Determine the [x, y] coordinate at the center of the cell enclosing the given text.  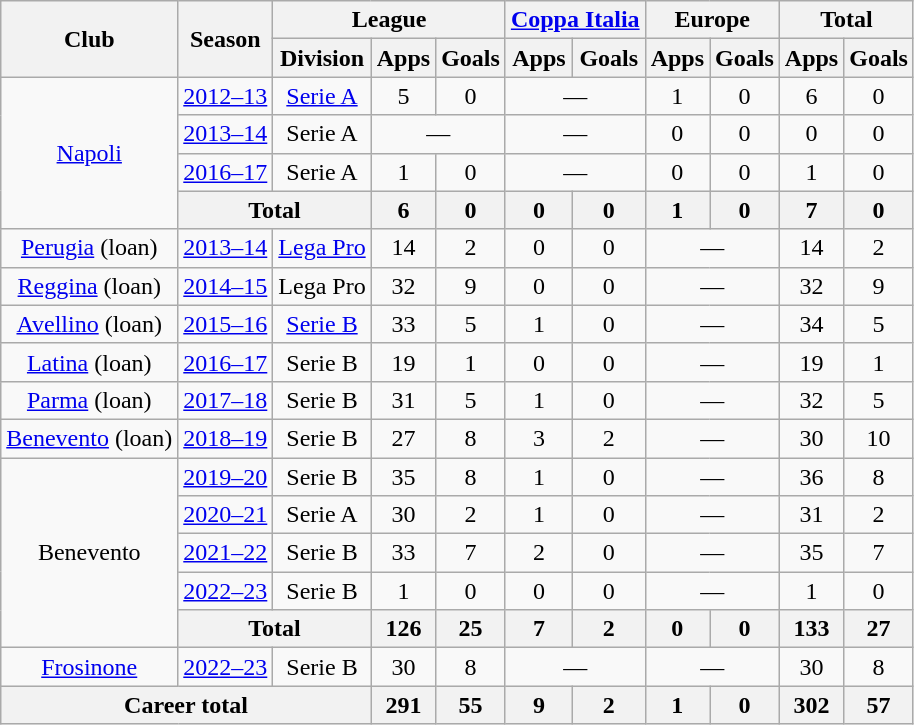
Coppa Italia [575, 20]
Napoli [90, 153]
2014–15 [226, 286]
291 [403, 705]
34 [811, 324]
Europe [712, 20]
133 [811, 629]
Frosinone [90, 667]
10 [879, 438]
2021–22 [226, 553]
55 [471, 705]
2017–18 [226, 400]
Benevento [90, 553]
Career total [186, 705]
2018–19 [226, 438]
League [390, 20]
Division [322, 58]
2020–21 [226, 515]
2015–16 [226, 324]
Club [90, 39]
2012–13 [226, 96]
Avellino (loan) [90, 324]
36 [811, 477]
2019–20 [226, 477]
Benevento (loan) [90, 438]
3 [538, 438]
Season [226, 39]
126 [403, 629]
Reggina (loan) [90, 286]
Latina (loan) [90, 362]
Perugia (loan) [90, 248]
Parma (loan) [90, 400]
25 [471, 629]
57 [879, 705]
302 [811, 705]
